Search for the cell housing the specified text and yield its [x, y] center coordinate. 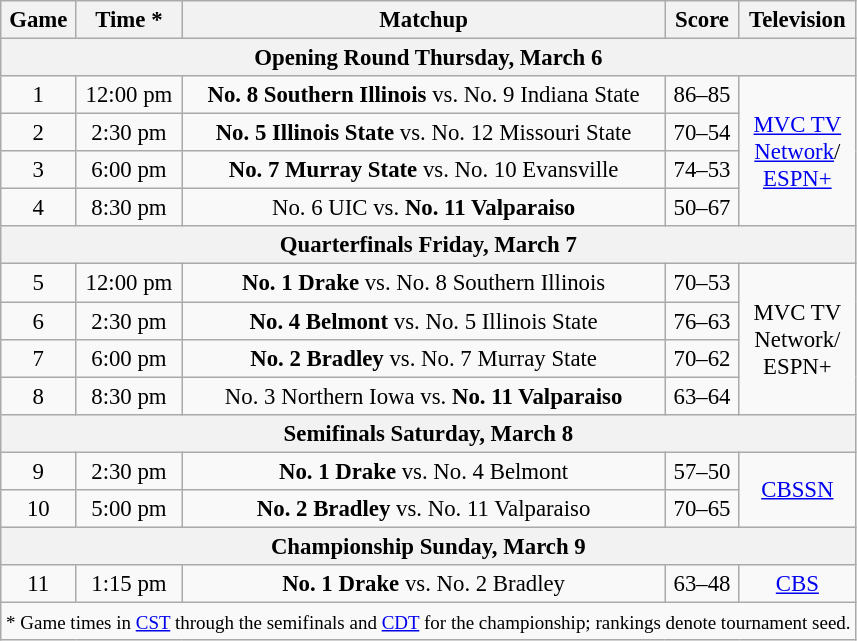
5:00 pm [129, 509]
Semifinals Saturday, March 8 [428, 433]
70–54 [702, 133]
CBSSN [798, 490]
No. 3 Northern Iowa vs. No. 11 Valparaiso [424, 396]
Time * [129, 20]
No. 6 UIC vs. No. 11 Valparaiso [424, 208]
70–62 [702, 358]
Game [38, 20]
Championship Sunday, March 9 [428, 546]
No. 5 Illinois State vs. No. 12 Missouri State [424, 133]
9 [38, 471]
70–65 [702, 509]
CBS [798, 584]
8 [38, 396]
5 [38, 283]
57–50 [702, 471]
Television [798, 20]
No. 1 Drake vs. No. 2 Bradley [424, 584]
63–48 [702, 584]
No. 7 Murray State vs. No. 10 Evansville [424, 170]
No. 2 Bradley vs. No. 7 Murray State [424, 358]
63–64 [702, 396]
4 [38, 208]
76–63 [702, 321]
2 [38, 133]
No. 2 Bradley vs. No. 11 Valparaiso [424, 509]
70–53 [702, 283]
1 [38, 95]
No. 1 Drake vs. No. 8 Southern Illinois [424, 283]
86–85 [702, 95]
74–53 [702, 170]
50–67 [702, 208]
Score [702, 20]
No. 4 Belmont vs. No. 5 Illinois State [424, 321]
11 [38, 584]
1:15 pm [129, 584]
3 [38, 170]
No. 1 Drake vs. No. 4 Belmont [424, 471]
10 [38, 509]
7 [38, 358]
Quarterfinals Friday, March 7 [428, 245]
Opening Round Thursday, March 6 [428, 58]
No. 8 Southern Illinois vs. No. 9 Indiana State [424, 95]
6 [38, 321]
* Game times in CST through the semifinals and CDT for the championship; rankings denote tournament seed. [428, 621]
Matchup [424, 20]
